Extract the [X, Y] coordinate from the center of the cell holding the provided text.  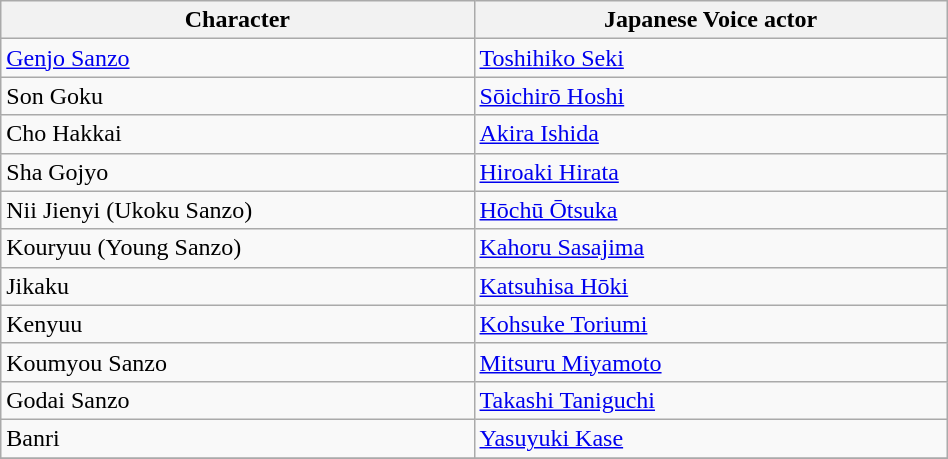
Akira Ishida [710, 134]
Nii Jienyi (Ukoku Sanzo) [238, 210]
Hōchū Ōtsuka [710, 210]
Koumyou Sanzo [238, 362]
Sōichirō Hoshi [710, 96]
Godai Sanzo [238, 400]
Mitsuru Miyamoto [710, 362]
Katsuhisa Hōki [710, 286]
Banri [238, 438]
Takashi Taniguchi [710, 400]
Jikaku [238, 286]
Sha Gojyo [238, 172]
Character [238, 20]
Son Goku [238, 96]
Kahoru Sasajima [710, 248]
Cho Hakkai [238, 134]
Kohsuke Toriumi [710, 324]
Hiroaki Hirata [710, 172]
Kouryuu (Young Sanzo) [238, 248]
Japanese Voice actor [710, 20]
Genjo Sanzo [238, 58]
Toshihiko Seki [710, 58]
Yasuyuki Kase [710, 438]
Kenyuu [238, 324]
